Capture the cell that displays the provided text and extract its (x, y) central coordinate. 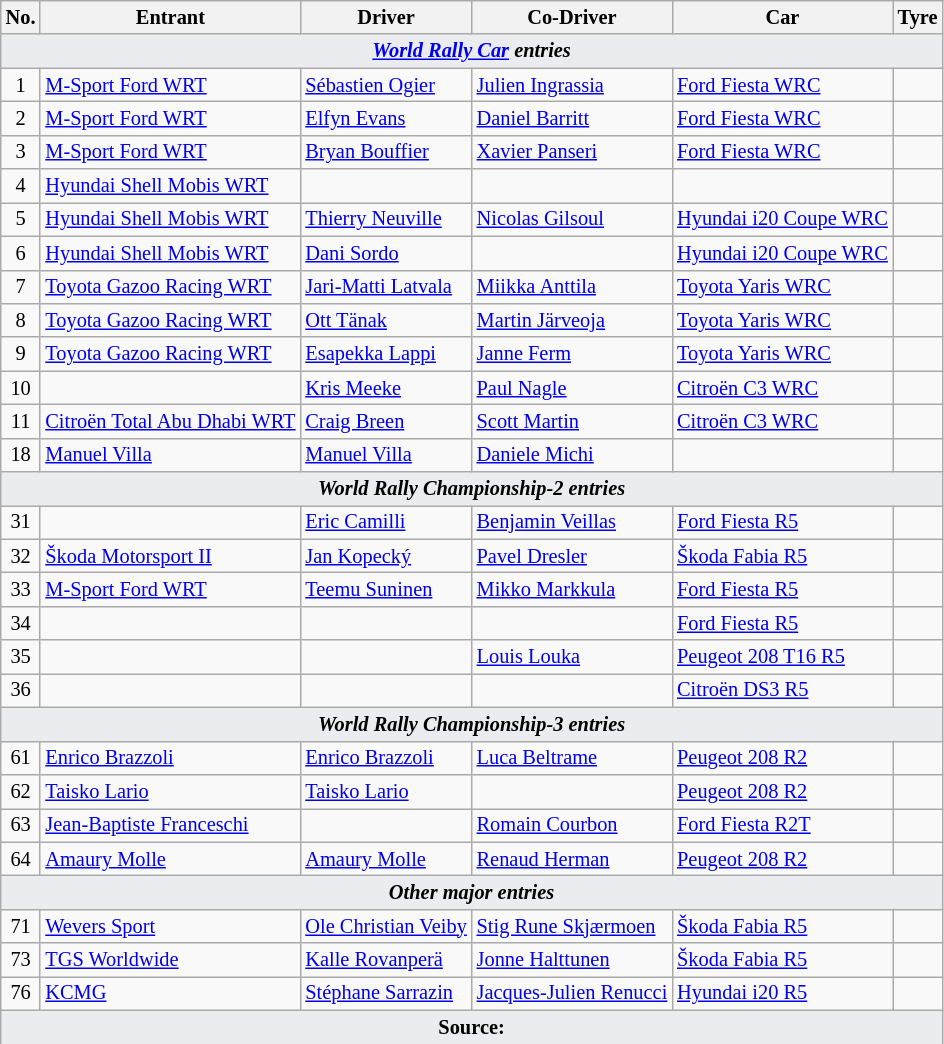
Wevers Sport (170, 926)
5 (21, 219)
Jari-Matti Latvala (386, 287)
33 (21, 589)
11 (21, 421)
71 (21, 926)
Jean-Baptiste Franceschi (170, 825)
1 (21, 85)
Julien Ingrassia (572, 85)
Xavier Panseri (572, 152)
35 (21, 657)
64 (21, 859)
Nicolas Gilsoul (572, 219)
Kalle Rovanperä (386, 960)
32 (21, 556)
63 (21, 825)
Other major entries (472, 892)
Stig Rune Skjærmoen (572, 926)
Jan Kopecký (386, 556)
Mikko Markkula (572, 589)
34 (21, 623)
Entrant (170, 17)
Co-Driver (572, 17)
Peugeot 208 T16 R5 (782, 657)
Kris Meeke (386, 388)
10 (21, 388)
9 (21, 354)
Citroën DS3 R5 (782, 690)
Sébastien Ogier (386, 85)
No. (21, 17)
6 (21, 253)
Esapekka Lappi (386, 354)
Craig Breen (386, 421)
73 (21, 960)
Thierry Neuville (386, 219)
Pavel Dresler (572, 556)
KCMG (170, 993)
Ole Christian Veiby (386, 926)
3 (21, 152)
62 (21, 791)
Ford Fiesta R2T (782, 825)
Martin Järveoja (572, 320)
Paul Nagle (572, 388)
Ott Tänak (386, 320)
31 (21, 522)
Eric Camilli (386, 522)
Source: (472, 1027)
Jonne Halttunen (572, 960)
Miikka Anttila (572, 287)
Jacques-Julien Renucci (572, 993)
Stéphane Sarrazin (386, 993)
Teemu Suninen (386, 589)
Scott Martin (572, 421)
Janne Ferm (572, 354)
World Rally Car entries (472, 51)
76 (21, 993)
18 (21, 455)
4 (21, 186)
World Rally Championship-2 entries (472, 489)
Romain Courbon (572, 825)
2 (21, 118)
Renaud Herman (572, 859)
Daniel Barritt (572, 118)
Driver (386, 17)
Škoda Motorsport II (170, 556)
Luca Beltrame (572, 758)
Louis Louka (572, 657)
Tyre (918, 17)
Daniele Michi (572, 455)
8 (21, 320)
World Rally Championship-3 entries (472, 724)
Elfyn Evans (386, 118)
61 (21, 758)
7 (21, 287)
Benjamin Veillas (572, 522)
Dani Sordo (386, 253)
Citroën Total Abu Dhabi WRT (170, 421)
Hyundai i20 R5 (782, 993)
Car (782, 17)
36 (21, 690)
Bryan Bouffier (386, 152)
TGS Worldwide (170, 960)
